Identify which cell holds the provided text, then report its (X, Y) central coordinate. 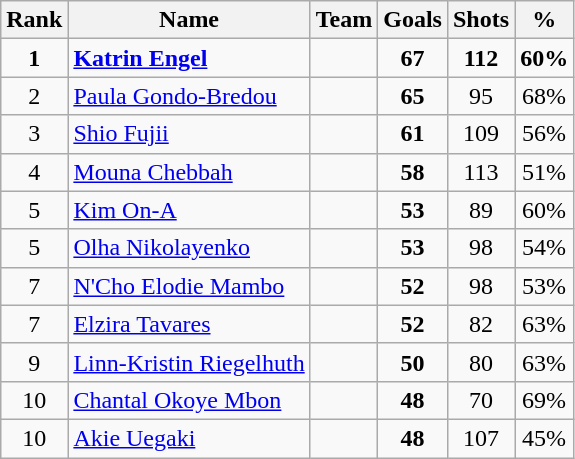
2 (34, 96)
45% (544, 438)
Elzira Tavares (189, 324)
65 (413, 96)
54% (544, 248)
Kim On-A (189, 210)
61 (413, 134)
56% (544, 134)
Rank (34, 20)
4 (34, 172)
Name (189, 20)
Team (344, 20)
70 (480, 400)
Mouna Chebbah (189, 172)
% (544, 20)
Goals (413, 20)
1 (34, 58)
Linn-Kristin Riegelhuth (189, 362)
67 (413, 58)
95 (480, 96)
3 (34, 134)
69% (544, 400)
N'Cho Elodie Mambo (189, 286)
80 (480, 362)
89 (480, 210)
68% (544, 96)
58 (413, 172)
9 (34, 362)
51% (544, 172)
Chantal Okoye Mbon (189, 400)
Olha Nikolayenko (189, 248)
113 (480, 172)
112 (480, 58)
82 (480, 324)
Shio Fujii (189, 134)
107 (480, 438)
53% (544, 286)
Katrin Engel (189, 58)
Paula Gondo-Bredou (189, 96)
Shots (480, 20)
Akie Uegaki (189, 438)
109 (480, 134)
50 (413, 362)
